Return the [x, y] coordinate for the center point of the cell that contains the specified text.  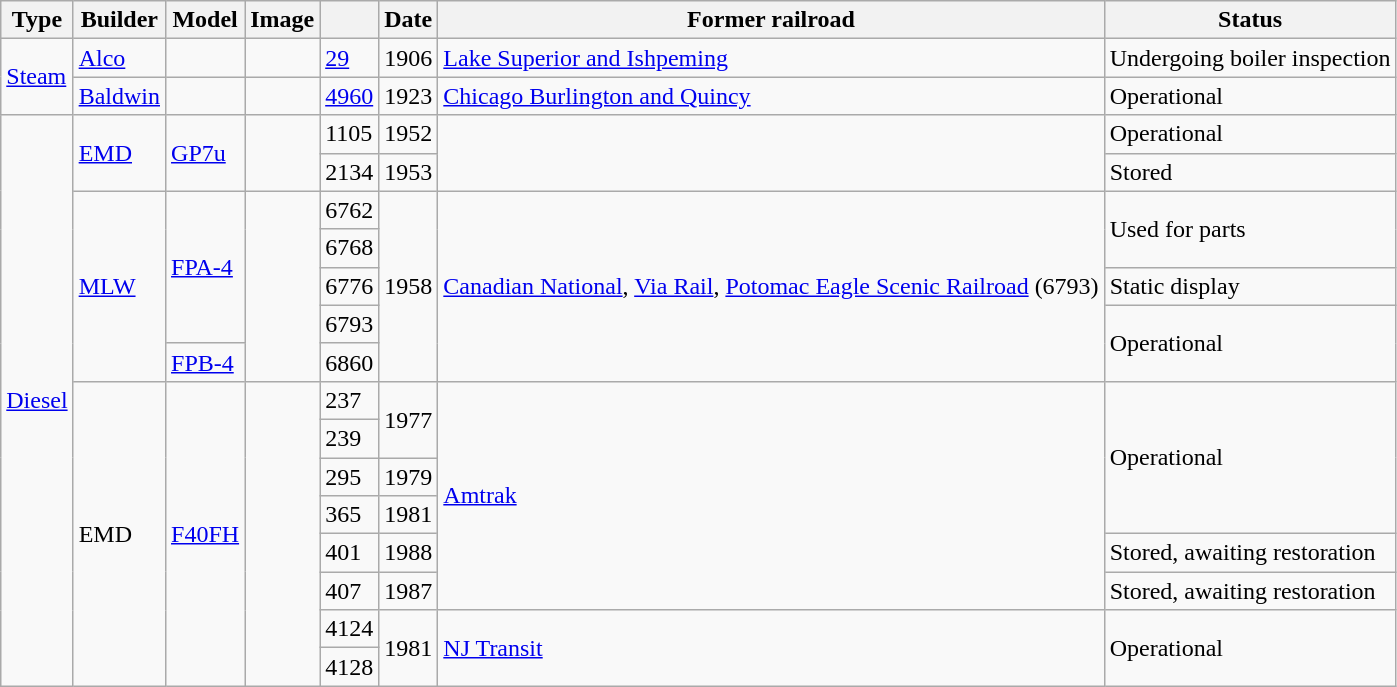
2134 [350, 172]
FPB-4 [206, 362]
Date [408, 20]
29 [350, 58]
6860 [350, 362]
Lake Superior and Ishpeming [771, 58]
GP7u [206, 153]
401 [350, 553]
1979 [408, 477]
Alco [119, 58]
Model [206, 20]
F40FH [206, 533]
295 [350, 477]
1987 [408, 591]
407 [350, 591]
1952 [408, 134]
Builder [119, 20]
Steam [37, 77]
6768 [350, 248]
Undergoing boiler inspection [1250, 58]
1977 [408, 419]
1958 [408, 286]
6762 [350, 210]
4128 [350, 667]
6793 [350, 324]
FPA-4 [206, 267]
239 [350, 438]
Diesel [37, 400]
Chicago Burlington and Quincy [771, 96]
365 [350, 515]
Type [37, 20]
Static display [1250, 286]
1105 [350, 134]
Image [282, 20]
4124 [350, 629]
MLW [119, 286]
4960 [350, 96]
Baldwin [119, 96]
Used for parts [1250, 229]
237 [350, 400]
1923 [408, 96]
Canadian National, Via Rail, Potomac Eagle Scenic Railroad (6793) [771, 286]
Stored [1250, 172]
1906 [408, 58]
1988 [408, 553]
1953 [408, 172]
Former railroad [771, 20]
Amtrak [771, 495]
NJ Transit [771, 648]
6776 [350, 286]
Status [1250, 20]
